Search for the cell housing the specified text and yield its (x, y) center coordinate. 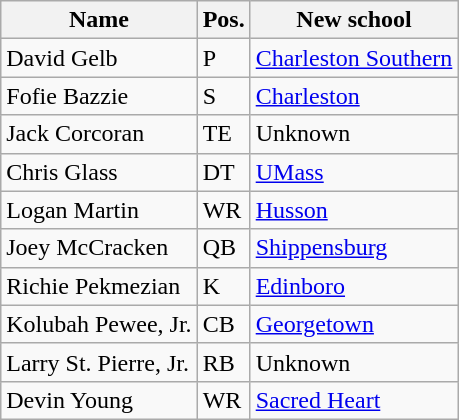
Pos. (224, 20)
Sacred Heart (354, 400)
Kolubah Pewee, Jr. (99, 324)
Edinboro (354, 286)
CB (224, 324)
Husson (354, 210)
S (224, 96)
Charleston (354, 96)
Name (99, 20)
Logan Martin (99, 210)
Chris Glass (99, 172)
P (224, 58)
Larry St. Pierre, Jr. (99, 362)
New school (354, 20)
DT (224, 172)
RB (224, 362)
Fofie Bazzie (99, 96)
Richie Pekmezian (99, 286)
Joey McCracken (99, 248)
TE (224, 134)
Charleston Southern (354, 58)
Georgetown (354, 324)
QB (224, 248)
David Gelb (99, 58)
Devin Young (99, 400)
K (224, 286)
UMass (354, 172)
Shippensburg (354, 248)
Jack Corcoran (99, 134)
